Capture the cell that displays the provided text and extract its [x, y] central coordinate. 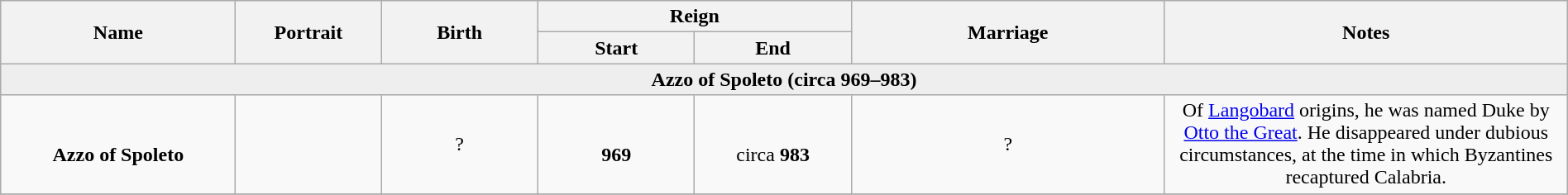
Notes [1366, 32]
Portrait [308, 32]
Start [615, 48]
End [772, 48]
Azzo of Spoleto (circa 969–983) [784, 79]
Reign [695, 17]
circa 983 [772, 144]
Birth [460, 32]
Marriage [1007, 32]
969 [615, 144]
Azzo of Spoleto [118, 144]
Name [118, 32]
